Detect which cell encompasses the target text, then output its [x, y] center coordinate. 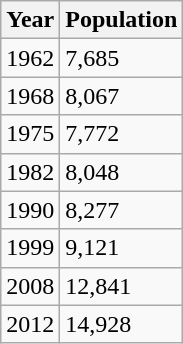
14,928 [122, 324]
2012 [30, 324]
8,277 [122, 210]
7,772 [122, 134]
9,121 [122, 248]
7,685 [122, 58]
12,841 [122, 286]
1968 [30, 96]
1999 [30, 248]
8,048 [122, 172]
Population [122, 20]
1962 [30, 58]
1982 [30, 172]
1975 [30, 134]
2008 [30, 286]
Year [30, 20]
1990 [30, 210]
8,067 [122, 96]
